Return the [X, Y] coordinate for the center point of the cell that contains the specified text.  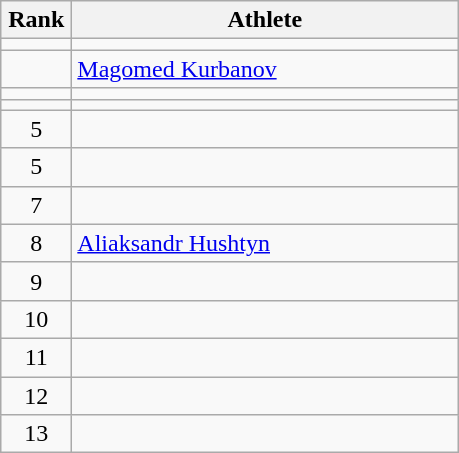
13 [36, 434]
Aliaksandr Hushtyn [265, 243]
8 [36, 243]
Rank [36, 20]
7 [36, 205]
12 [36, 395]
Athlete [265, 20]
Magomed Kurbanov [265, 69]
10 [36, 319]
11 [36, 357]
9 [36, 281]
